For the text-containing cell, return its midpoint in (X, Y) coordinate format. 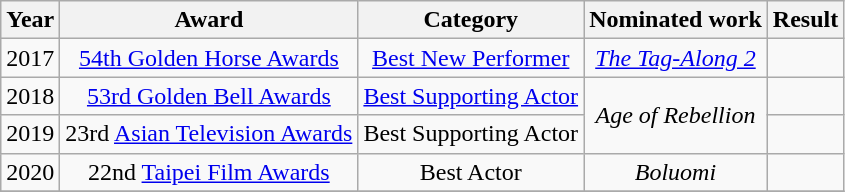
Year (30, 20)
2018 (30, 96)
2017 (30, 58)
Category (471, 20)
Award (209, 20)
22nd Taipei Film Awards (209, 172)
Best New Performer (471, 58)
The Tag-Along 2 (676, 58)
2019 (30, 134)
Nominated work (676, 20)
23rd Asian Television Awards (209, 134)
Best Actor (471, 172)
Age of Rebellion (676, 115)
53rd Golden Bell Awards (209, 96)
2020 (30, 172)
54th Golden Horse Awards (209, 58)
Boluomi (676, 172)
Result (805, 20)
